Capture the cell that displays the provided text and extract its [X, Y] central coordinate. 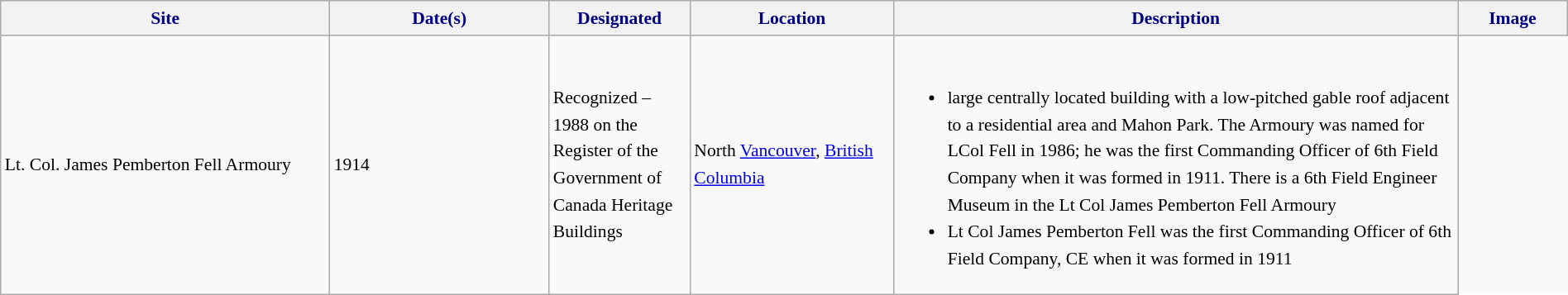
Date(s) [440, 18]
Location [791, 18]
Designated [619, 18]
Site [165, 18]
North Vancouver, British Columbia [791, 165]
Recognized – 1988 on the Register of the Government of Canada Heritage Buildings [619, 165]
1914 [440, 165]
Description [1176, 18]
Lt. Col. James Pemberton Fell Armoury [165, 165]
Image [1513, 18]
